Identify which cell holds the provided text, then report its (x, y) central coordinate. 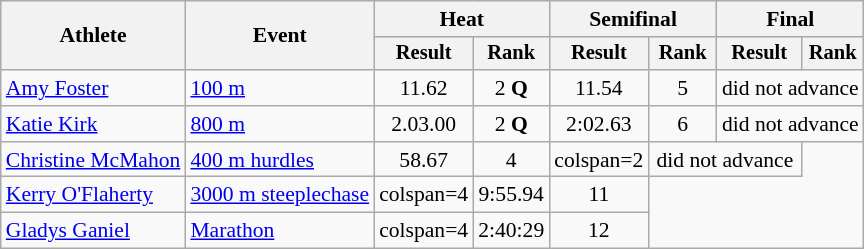
colspan=2 (598, 160)
2.03.00 (424, 124)
Athlete (94, 36)
Heat (462, 19)
58.67 (424, 160)
Kerry O'Flaherty (94, 195)
11 (598, 195)
2:40:29 (511, 231)
2:02.63 (598, 124)
3000 m steeplechase (280, 195)
400 m hurdles (280, 160)
11.62 (424, 88)
6 (682, 124)
Amy Foster (94, 88)
Semifinal (633, 19)
Gladys Ganiel (94, 231)
Marathon (280, 231)
800 m (280, 124)
Final (790, 19)
Katie Kirk (94, 124)
Event (280, 36)
12 (598, 231)
9:55.94 (511, 195)
100 m (280, 88)
5 (682, 88)
11.54 (598, 88)
Christine McMahon (94, 160)
4 (511, 160)
